Determine the [X, Y] coordinate at the center of the cell enclosing the given text.  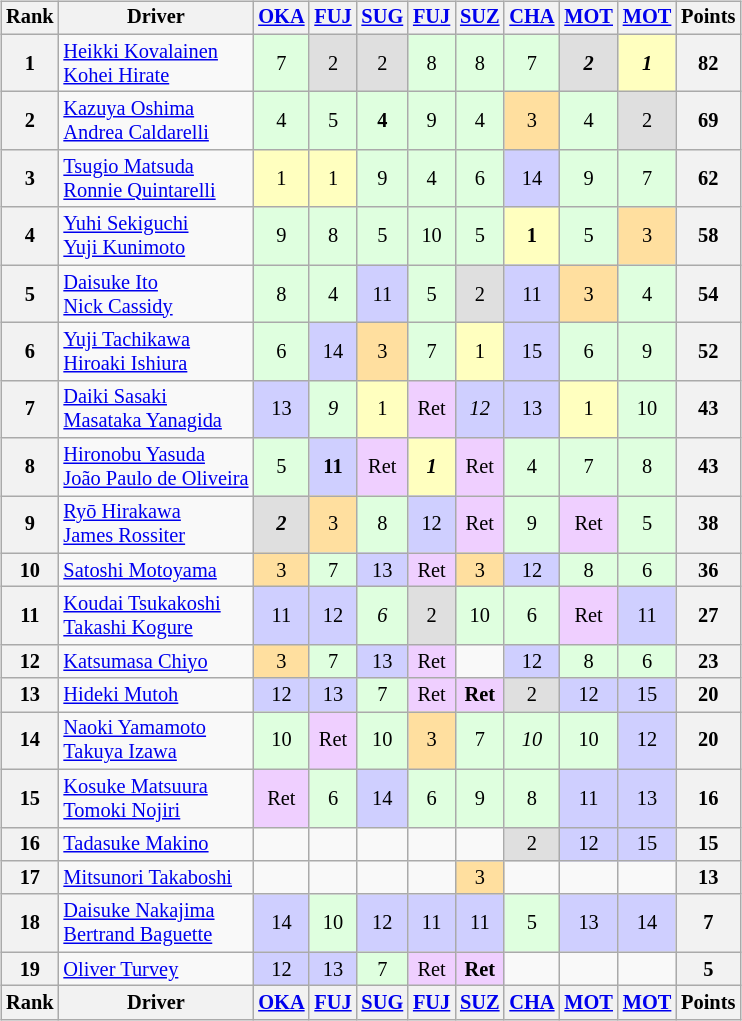
Koudai Tsukakoshi Takashi Kogure [156, 616]
Tsugio Matsuda Ronnie Quintarelli [156, 179]
52 [708, 352]
38 [708, 525]
69 [708, 121]
Mitsunori Takaboshi [156, 878]
Hideki Mutoh [156, 695]
58 [708, 236]
Satoshi Motoyama [156, 570]
82 [708, 63]
Yuhi Sekiguchi Yuji Kunimoto [156, 236]
18 [30, 923]
17 [30, 878]
Tadasuke Makino [156, 844]
Hironobu Yasuda João Paulo de Oliveira [156, 467]
62 [708, 179]
Ryō Hirakawa James Rossiter [156, 525]
23 [708, 662]
19 [30, 969]
Oliver Turvey [156, 969]
27 [708, 616]
Daisuke Nakajima Bertrand Baguette [156, 923]
Heikki Kovalainen Kohei Hirate [156, 63]
Kazuya Oshima Andrea Caldarelli [156, 121]
Kosuke Matsuura Tomoki Nojiri [156, 798]
Katsumasa Chiyo [156, 662]
36 [708, 570]
Daiki Sasaki Masataka Yanagida [156, 409]
54 [708, 294]
Daisuke Ito Nick Cassidy [156, 294]
Yuji Tachikawa Hiroaki Ishiura [156, 352]
Naoki Yamamoto Takuya Izawa [156, 741]
